Extract the (X, Y) coordinate from the center of the cell holding the provided text.  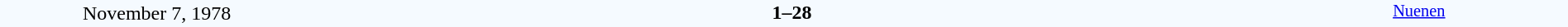
1–28 (791, 12)
Nuenen (1419, 13)
November 7, 1978 (157, 13)
